From the cell containing the given text, extract its center point as (X, Y) coordinate. 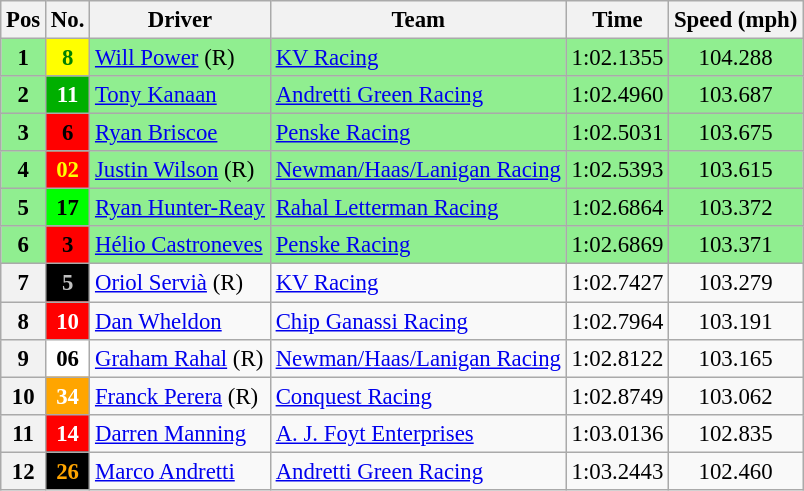
Pos (24, 20)
103.687 (736, 95)
1:02.8122 (617, 358)
7 (24, 283)
Justin Wilson (R) (180, 170)
103.615 (736, 170)
1:02.5393 (617, 170)
14 (68, 433)
17 (68, 208)
Driver (180, 20)
1:02.6864 (617, 208)
Darren Manning (180, 433)
06 (68, 358)
1:02.5031 (617, 133)
Graham Rahal (R) (180, 358)
Conquest Racing (418, 396)
103.191 (736, 321)
Franck Perera (R) (180, 396)
Speed (mph) (736, 20)
102.835 (736, 433)
Chip Ganassi Racing (418, 321)
1:02.7427 (617, 283)
103.165 (736, 358)
No. (68, 20)
2 (24, 95)
Dan Wheldon (180, 321)
1:02.1355 (617, 58)
1:02.8749 (617, 396)
Will Power (R) (180, 58)
1 (24, 58)
Time (617, 20)
1:02.4960 (617, 95)
Rahal Letterman Racing (418, 208)
1:03.2443 (617, 471)
4 (24, 170)
104.288 (736, 58)
Ryan Hunter-Reay (180, 208)
103.279 (736, 283)
102.460 (736, 471)
Oriol Servià (R) (180, 283)
Team (418, 20)
02 (68, 170)
1:02.7964 (617, 321)
103.675 (736, 133)
103.062 (736, 396)
9 (24, 358)
Ryan Briscoe (180, 133)
A. J. Foyt Enterprises (418, 433)
Marco Andretti (180, 471)
1:03.0136 (617, 433)
103.372 (736, 208)
103.371 (736, 245)
12 (24, 471)
Tony Kanaan (180, 95)
34 (68, 396)
26 (68, 471)
1:02.6869 (617, 245)
Hélio Castroneves (180, 245)
